Extract the (x, y) coordinate from the center of the cell holding the provided text.  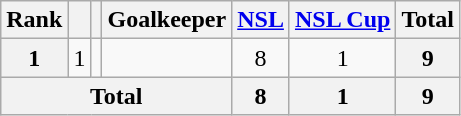
NSL (261, 20)
NSL Cup (342, 20)
Goalkeeper (167, 20)
Rank (34, 20)
